Detect which cell encompasses the target text, then output its [x, y] center coordinate. 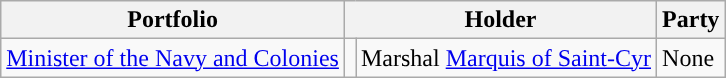
Holder [500, 20]
Minister of the Navy and Colonies [173, 58]
None [691, 58]
Portfolio [173, 20]
Party [691, 20]
Marshal Marquis of Saint-Cyr [506, 58]
